Capture the cell that displays the provided text and extract its [x, y] central coordinate. 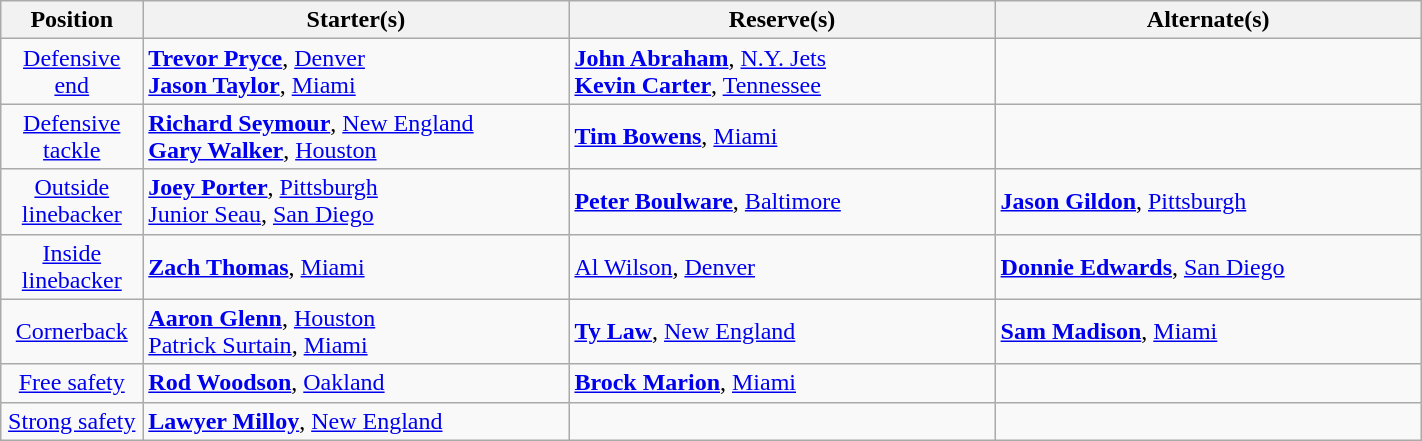
Zach Thomas, Miami [356, 266]
Trevor Pryce, Denver Jason Taylor, Miami [356, 72]
Cornerback [72, 332]
John Abraham, N.Y. Jets Kevin Carter, Tennessee [782, 72]
Rod Woodson, Oakland [356, 383]
Alternate(s) [1208, 20]
Donnie Edwards, San Diego [1208, 266]
Al Wilson, Denver [782, 266]
Defensive end [72, 72]
Outside linebacker [72, 202]
Lawyer Milloy, New England [356, 421]
Sam Madison, Miami [1208, 332]
Peter Boulware, Baltimore [782, 202]
Inside linebacker [72, 266]
Jason Gildon, Pittsburgh [1208, 202]
Joey Porter, Pittsburgh Junior Seau, San Diego [356, 202]
Free safety [72, 383]
Richard Seymour, New England Gary Walker, Houston [356, 136]
Brock Marion, Miami [782, 383]
Aaron Glenn, Houston Patrick Surtain, Miami [356, 332]
Starter(s) [356, 20]
Ty Law, New England [782, 332]
Tim Bowens, Miami [782, 136]
Strong safety [72, 421]
Position [72, 20]
Defensive tackle [72, 136]
Reserve(s) [782, 20]
